Return (X, Y) of the center of cell containing provided text 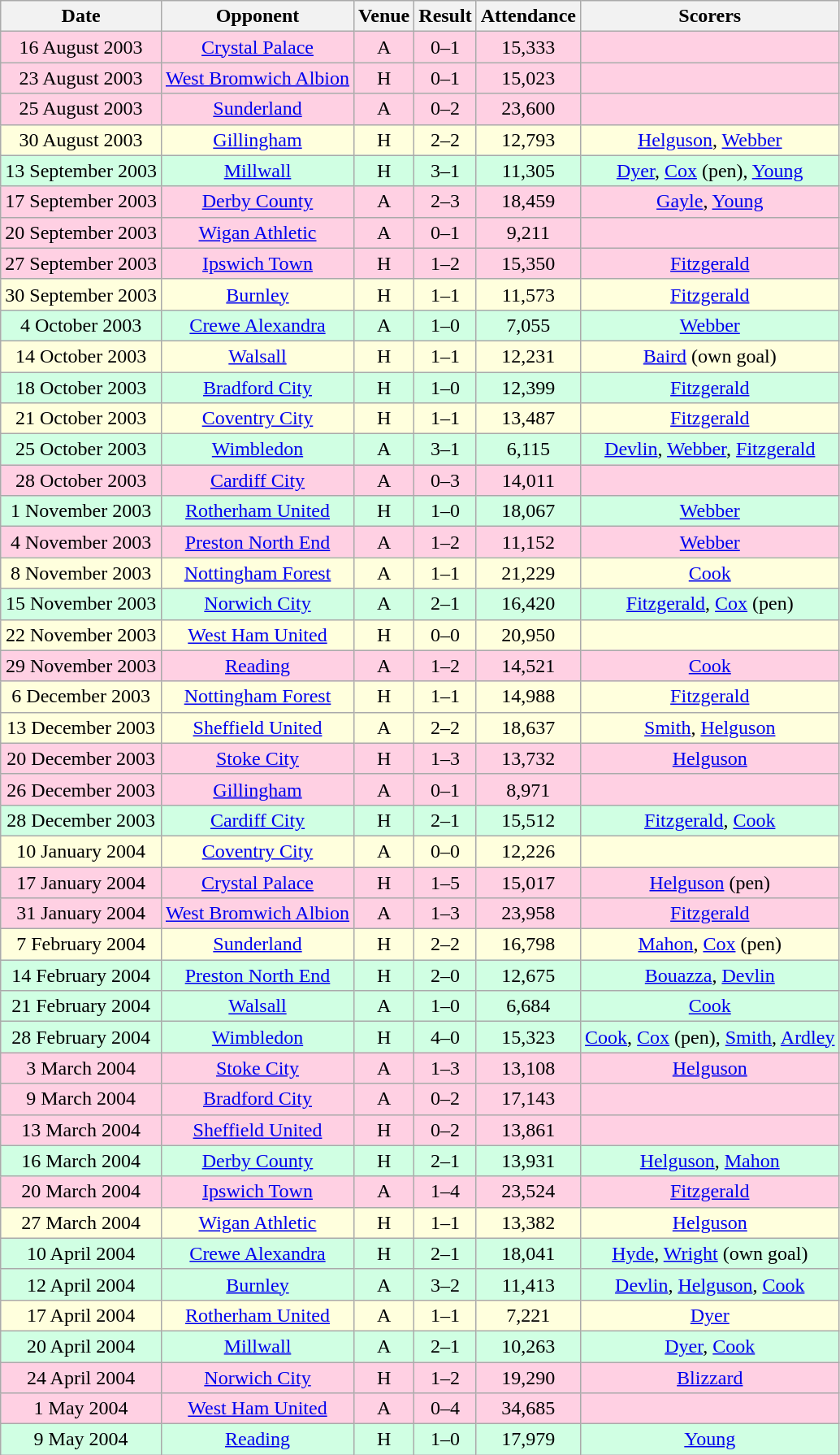
18,459 (528, 202)
7,055 (528, 325)
Date (81, 16)
1 November 2003 (81, 511)
14 February 2004 (81, 975)
30 September 2003 (81, 294)
25 August 2003 (81, 109)
9 May 2004 (81, 1440)
Attendance (528, 16)
30 August 2003 (81, 140)
1–4 (445, 1192)
2–3 (445, 202)
12,793 (528, 140)
9,211 (528, 232)
0–4 (445, 1409)
27 September 2003 (81, 263)
13,931 (528, 1161)
Result (445, 16)
12,675 (528, 975)
10,263 (528, 1346)
29 November 2003 (81, 666)
17 September 2003 (81, 202)
4–0 (445, 1037)
Opponent (257, 16)
Mahon, Cox (pen) (710, 945)
18,067 (528, 511)
Helguson (pen) (710, 882)
2–0 (445, 975)
7,221 (528, 1315)
11,413 (528, 1284)
18,041 (528, 1253)
23 August 2003 (81, 78)
15,323 (528, 1037)
14,988 (528, 697)
6 December 2003 (81, 697)
13,382 (528, 1223)
13,732 (528, 758)
12,226 (528, 851)
11,305 (528, 171)
14 October 2003 (81, 356)
21 February 2004 (81, 1006)
28 October 2003 (81, 480)
13,861 (528, 1130)
Devlin, Webber, Fitzgerald (710, 450)
11,152 (528, 542)
15,512 (528, 820)
16,420 (528, 604)
Helguson, Mahon (710, 1161)
Venue (384, 16)
Dyer, Cook (710, 1346)
23,958 (528, 914)
20 March 2004 (81, 1192)
25 October 2003 (81, 450)
Fitzgerald, Cox (pen) (710, 604)
27 March 2004 (81, 1223)
13,487 (528, 419)
Baird (own goal) (710, 356)
15,350 (528, 263)
Young (710, 1440)
6,684 (528, 1006)
Bouazza, Devlin (710, 975)
17,143 (528, 1099)
16 August 2003 (81, 47)
3–2 (445, 1284)
28 December 2003 (81, 820)
14,011 (528, 480)
12,231 (528, 356)
11,573 (528, 294)
7 February 2004 (81, 945)
1 May 2004 (81, 1409)
4 October 2003 (81, 325)
9 March 2004 (81, 1099)
17,979 (528, 1440)
10 January 2004 (81, 851)
Fitzgerald, Cook (710, 820)
Blizzard (710, 1378)
20 December 2003 (81, 758)
28 February 2004 (81, 1037)
15,023 (528, 78)
15,017 (528, 882)
6,115 (528, 450)
Smith, Helguson (710, 727)
Helguson, Webber (710, 140)
Devlin, Helguson, Cook (710, 1284)
Dyer, Cox (pen), Young (710, 171)
20,950 (528, 635)
13 September 2003 (81, 171)
Cook, Cox (pen), Smith, Ardley (710, 1037)
Dyer (710, 1315)
34,685 (528, 1409)
19,290 (528, 1378)
23,600 (528, 109)
23,524 (528, 1192)
21,229 (528, 573)
13,108 (528, 1068)
12,399 (528, 388)
20 April 2004 (81, 1346)
26 December 2003 (81, 789)
1–5 (445, 882)
4 November 2003 (81, 542)
16 March 2004 (81, 1161)
10 April 2004 (81, 1253)
3 March 2004 (81, 1068)
24 April 2004 (81, 1378)
0–3 (445, 480)
21 October 2003 (81, 419)
13 March 2004 (81, 1130)
18 October 2003 (81, 388)
Scorers (710, 16)
Gayle, Young (710, 202)
22 November 2003 (81, 635)
12 April 2004 (81, 1284)
18,637 (528, 727)
14,521 (528, 666)
13 December 2003 (81, 727)
8,971 (528, 789)
31 January 2004 (81, 914)
17 April 2004 (81, 1315)
15,333 (528, 47)
8 November 2003 (81, 573)
Hyde, Wright (own goal) (710, 1253)
17 January 2004 (81, 882)
20 September 2003 (81, 232)
16,798 (528, 945)
15 November 2003 (81, 604)
